Extract the [x, y] coordinate from the center of the cell holding the provided text.  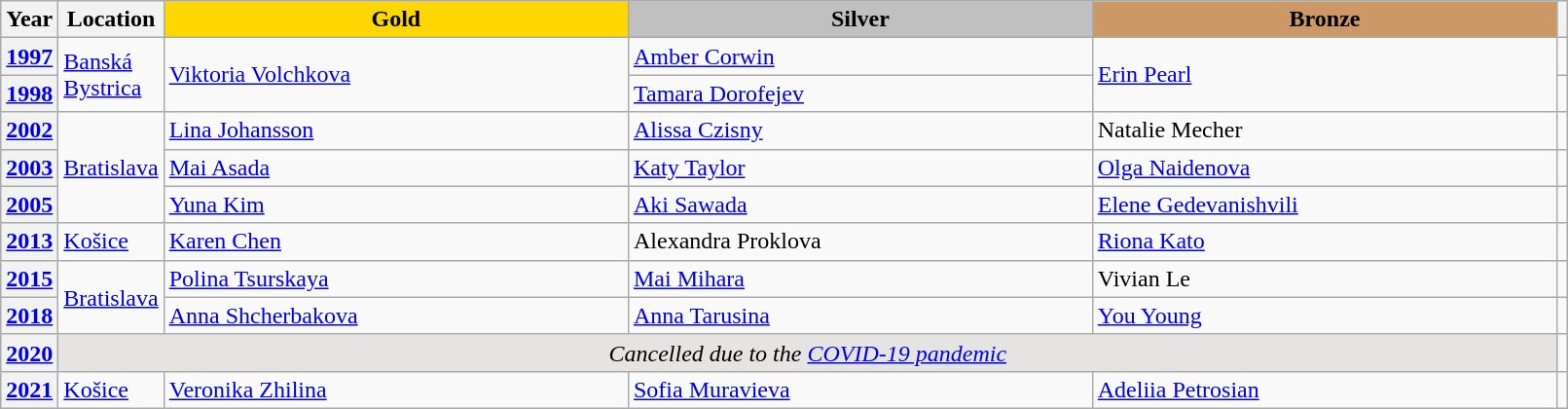
1997 [29, 56]
Anna Shcherbakova [395, 316]
Olga Naidenova [1325, 167]
2018 [29, 316]
Amber Corwin [860, 56]
Veronika Zhilina [395, 390]
Gold [395, 19]
Alexandra Proklova [860, 242]
Tamara Dorofejev [860, 93]
Mai Mihara [860, 279]
Natalie Mecher [1325, 130]
2013 [29, 242]
Silver [860, 19]
Cancelled due to the COVID-19 pandemic [808, 353]
Year [29, 19]
Banská Bystrica [111, 75]
2005 [29, 204]
2002 [29, 130]
Katy Taylor [860, 167]
Anna Tarusina [860, 316]
Elene Gedevanishvili [1325, 204]
2021 [29, 390]
You Young [1325, 316]
Yuna Kim [395, 204]
1998 [29, 93]
2020 [29, 353]
Vivian Le [1325, 279]
Viktoria Volchkova [395, 75]
2015 [29, 279]
Adeliia Petrosian [1325, 390]
2003 [29, 167]
Karen Chen [395, 242]
Riona Kato [1325, 242]
Aki Sawada [860, 204]
Lina Johansson [395, 130]
Polina Tsurskaya [395, 279]
Erin Pearl [1325, 75]
Mai Asada [395, 167]
Alissa Czisny [860, 130]
Location [111, 19]
Bronze [1325, 19]
Sofia Muravieva [860, 390]
